Extract the [X, Y] coordinate from the center of the cell holding the provided text.  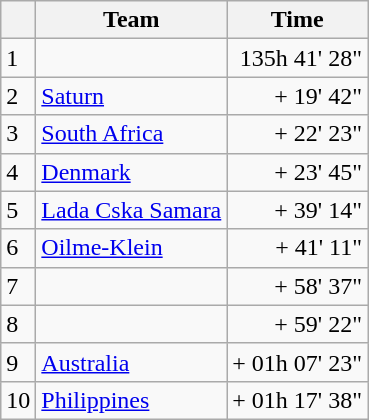
+ 58' 37" [298, 286]
+ 01h 07' 23" [298, 362]
3 [18, 134]
8 [18, 324]
Team [132, 20]
2 [18, 96]
7 [18, 286]
10 [18, 400]
6 [18, 248]
+ 41' 11" [298, 248]
Time [298, 20]
+ 23' 45" [298, 172]
Australia [132, 362]
4 [18, 172]
9 [18, 362]
135h 41' 28" [298, 58]
+ 59' 22" [298, 324]
5 [18, 210]
1 [18, 58]
Lada Cska Samara [132, 210]
+ 39' 14" [298, 210]
+ 01h 17' 38" [298, 400]
Denmark [132, 172]
Philippines [132, 400]
+ 22' 23" [298, 134]
South Africa [132, 134]
Saturn [132, 96]
+ 19' 42" [298, 96]
Oilme-Klein [132, 248]
